Capture the cell that displays the provided text and extract its [X, Y] central coordinate. 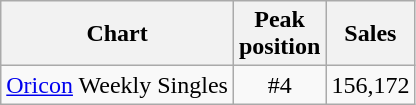
Sales [370, 34]
Peakposition [279, 34]
Chart [118, 34]
Oricon Weekly Singles [118, 85]
#4 [279, 85]
156,172 [370, 85]
